Provide the (x, y) coordinate of the cell's center where the given text is located.  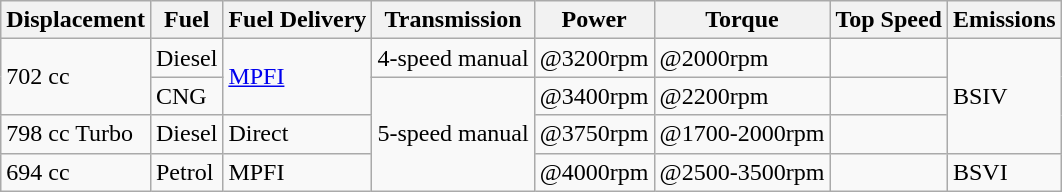
Torque (742, 20)
Direct (298, 134)
BSIV (1004, 96)
@2000rpm (742, 58)
702 cc (76, 77)
Transmission (453, 20)
@3750rpm (594, 134)
Displacement (76, 20)
@3400rpm (594, 96)
BSVI (1004, 172)
CNG (186, 96)
Top Speed (889, 20)
@1700-2000rpm (742, 134)
@2500-3500rpm (742, 172)
Emissions (1004, 20)
Fuel Delivery (298, 20)
@2200rpm (742, 96)
4-speed manual (453, 58)
@3200rpm (594, 58)
5-speed manual (453, 134)
694 cc (76, 172)
@4000rpm (594, 172)
Power (594, 20)
798 cc Turbo (76, 134)
Fuel (186, 20)
Petrol (186, 172)
